Output the (x, y) coordinate of the center of the cell containing the given text.  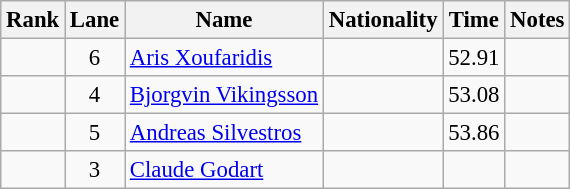
Claude Godart (224, 170)
53.08 (474, 95)
Bjorgvin Vikingsson (224, 95)
Time (474, 20)
5 (95, 133)
3 (95, 170)
Aris Xoufaridis (224, 58)
6 (95, 58)
4 (95, 95)
Rank (33, 20)
Andreas Silvestros (224, 133)
Nationality (382, 20)
Notes (538, 20)
Name (224, 20)
52.91 (474, 58)
53.86 (474, 133)
Lane (95, 20)
